For the text-containing cell, return its midpoint in [X, Y] coordinate format. 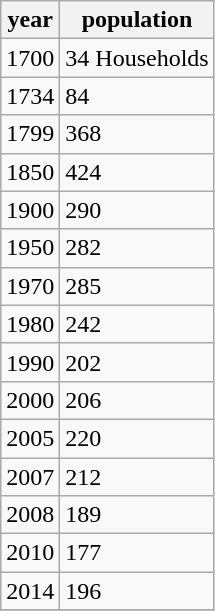
202 [137, 362]
368 [137, 134]
34 Households [137, 58]
282 [137, 248]
242 [137, 324]
189 [137, 515]
2014 [30, 591]
1799 [30, 134]
196 [137, 591]
2010 [30, 553]
1980 [30, 324]
2007 [30, 477]
177 [137, 553]
year [30, 20]
1970 [30, 286]
2000 [30, 400]
1990 [30, 362]
1734 [30, 96]
285 [137, 286]
290 [137, 210]
424 [137, 172]
212 [137, 477]
1700 [30, 58]
1900 [30, 210]
84 [137, 96]
population [137, 20]
1850 [30, 172]
220 [137, 438]
206 [137, 400]
1950 [30, 248]
2008 [30, 515]
2005 [30, 438]
